Identify which cell holds the provided text, then report its [X, Y] central coordinate. 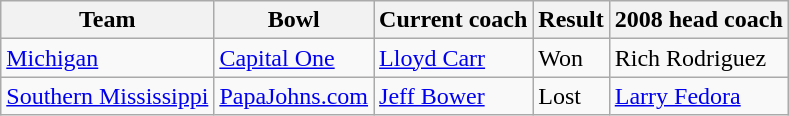
Jeff Bower [454, 96]
Won [571, 58]
Current coach [454, 20]
Lloyd Carr [454, 58]
Larry Fedora [698, 96]
Southern Mississippi [108, 96]
Rich Rodriguez [698, 58]
Lost [571, 96]
Result [571, 20]
Bowl [294, 20]
PapaJohns.com [294, 96]
Team [108, 20]
2008 head coach [698, 20]
Capital One [294, 58]
Michigan [108, 58]
